Identify which cell holds the provided text, then report its [x, y] central coordinate. 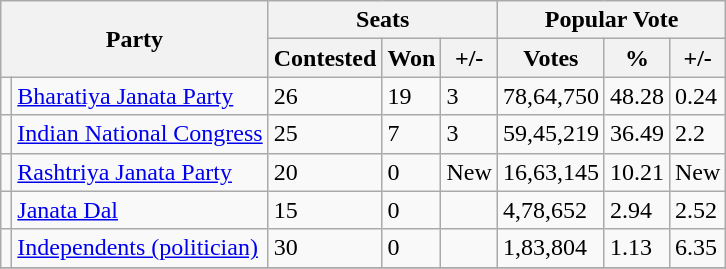
30 [325, 248]
2.94 [636, 210]
7 [412, 134]
2.2 [697, 134]
% [636, 58]
Rashtriya Janata Party [140, 172]
78,64,750 [550, 96]
26 [325, 96]
16,63,145 [550, 172]
25 [325, 134]
0.24 [697, 96]
36.49 [636, 134]
Votes [550, 58]
Janata Dal [140, 210]
1.13 [636, 248]
Party [134, 39]
2.52 [697, 210]
10.21 [636, 172]
Seats [382, 20]
Popular Vote [612, 20]
Indian National Congress [140, 134]
20 [325, 172]
Independents (politician) [140, 248]
Won [412, 58]
Bharatiya Janata Party [140, 96]
6.35 [697, 248]
4,78,652 [550, 210]
1,83,804 [550, 248]
48.28 [636, 96]
19 [412, 96]
Contested [325, 58]
15 [325, 210]
59,45,219 [550, 134]
